Return [x, y] of the center of cell containing provided text 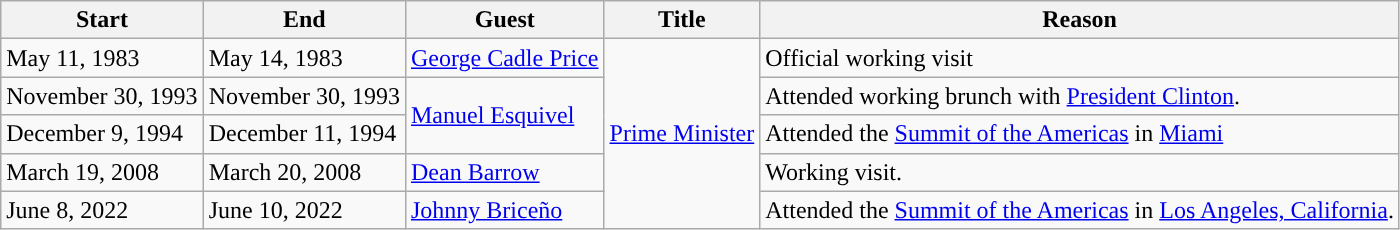
Attended working brunch with President Clinton. [1080, 96]
Start [102, 20]
March 20, 2008 [304, 172]
Manuel Esquivel [504, 115]
Johnny Briceño [504, 210]
Prime Minister [682, 134]
March 19, 2008 [102, 172]
June 8, 2022 [102, 210]
Official working visit [1080, 58]
Dean Barrow [504, 172]
May 11, 1983 [102, 58]
December 11, 1994 [304, 134]
George Cadle Price [504, 58]
Reason [1080, 20]
June 10, 2022 [304, 210]
Attended the Summit of the Americas in Los Angeles, California. [1080, 210]
Attended the Summit of the Americas in Miami [1080, 134]
Working visit. [1080, 172]
Guest [504, 20]
December 9, 1994 [102, 134]
End [304, 20]
May 14, 1983 [304, 58]
Title [682, 20]
